Capture the cell that displays the provided text and extract its (x, y) central coordinate. 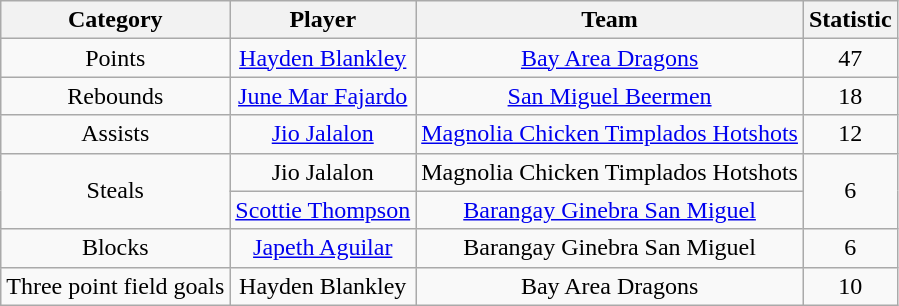
Player (323, 20)
18 (850, 96)
Points (116, 58)
Category (116, 20)
Steals (116, 191)
San Miguel Beermen (610, 96)
Assists (116, 134)
12 (850, 134)
Statistic (850, 20)
47 (850, 58)
Scottie Thompson (323, 210)
June Mar Fajardo (323, 96)
Three point field goals (116, 286)
Team (610, 20)
Blocks (116, 248)
Japeth Aguilar (323, 248)
Rebounds (116, 96)
10 (850, 286)
